Extract the (X, Y) coordinate from the center of the cell holding the provided text.  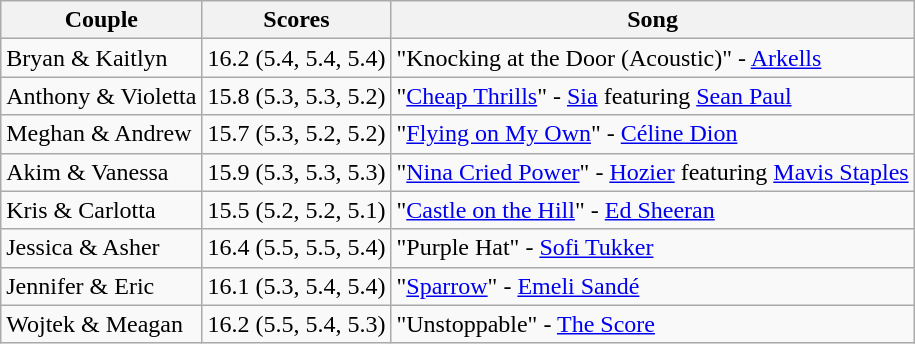
Meghan & Andrew (102, 134)
"Sparrow" - Emeli Sandé (652, 286)
15.9 (5.3, 5.3, 5.3) (296, 172)
15.7 (5.3, 5.2, 5.2) (296, 134)
"Flying on My Own" - Céline Dion (652, 134)
15.5 (5.2, 5.2, 5.1) (296, 210)
16.1 (5.3, 5.4, 5.4) (296, 286)
"Nina Cried Power" - Hozier featuring Mavis Staples (652, 172)
Jennifer & Eric (102, 286)
Anthony & Violetta (102, 96)
Scores (296, 20)
"Cheap Thrills" - Sia featuring Sean Paul (652, 96)
"Unstoppable" - The Score (652, 324)
15.8 (5.3, 5.3, 5.2) (296, 96)
16.2 (5.5, 5.4, 5.3) (296, 324)
"Purple Hat" - Sofi Tukker (652, 248)
Akim & Vanessa (102, 172)
Wojtek & Meagan (102, 324)
Bryan & Kaitlyn (102, 58)
16.2 (5.4, 5.4, 5.4) (296, 58)
"Knocking at the Door (Acoustic)" - Arkells (652, 58)
Couple (102, 20)
Kris & Carlotta (102, 210)
"Castle on the Hill" - Ed Sheeran (652, 210)
16.4 (5.5, 5.5, 5.4) (296, 248)
Jessica & Asher (102, 248)
Song (652, 20)
